Pinpoint the cell where the given text exists, returning its (X, Y) midpoint coordinate. 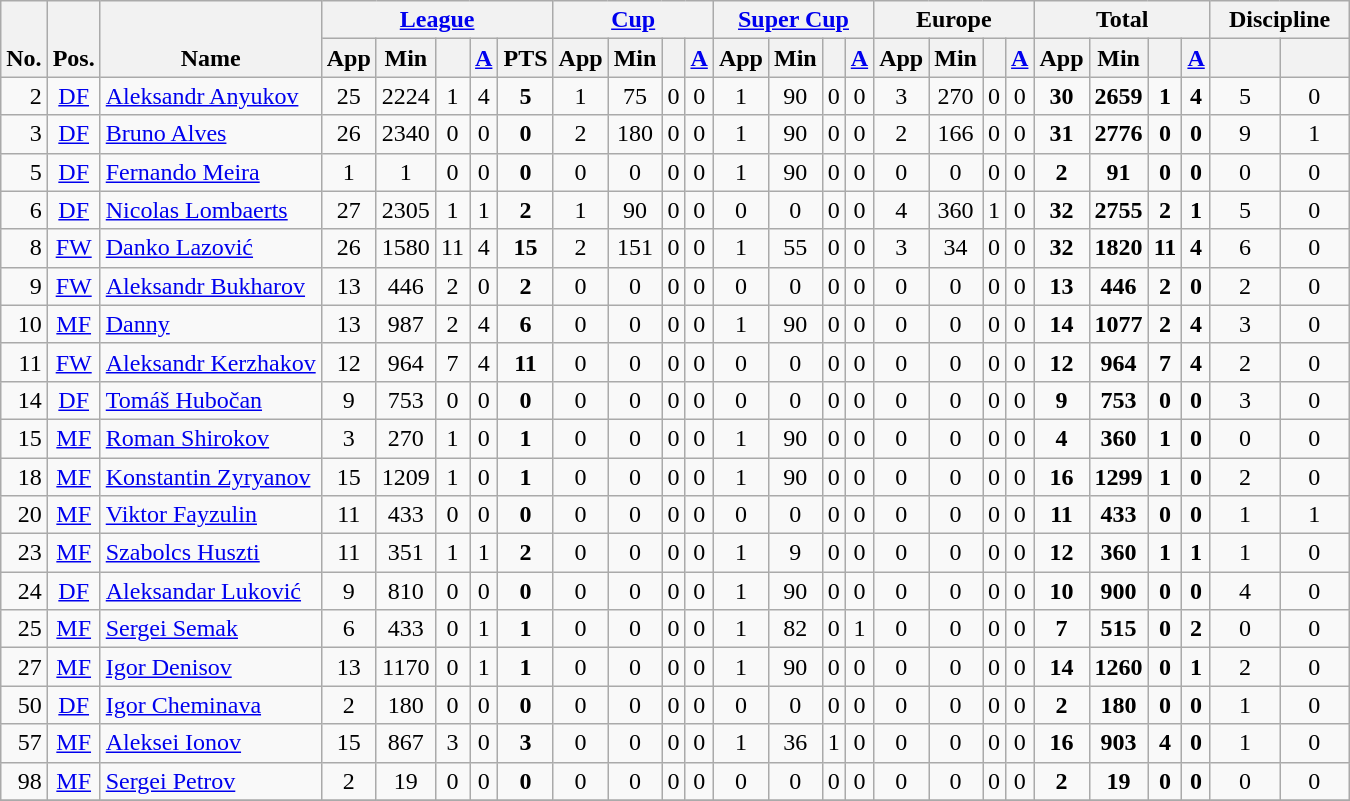
57 (24, 743)
1170 (406, 667)
Aleksandar Luković (210, 591)
1580 (406, 248)
351 (406, 553)
98 (24, 781)
30 (1062, 96)
Europe (954, 20)
Danny (210, 324)
50 (24, 705)
2776 (1118, 134)
League (437, 20)
867 (406, 743)
810 (406, 591)
23 (24, 553)
No. (24, 39)
Tomáš Hubočan (210, 400)
2755 (1118, 210)
Bruno Alves (210, 134)
Igor Denisov (210, 667)
Roman Shirokov (210, 438)
55 (795, 248)
2340 (406, 134)
Konstantin Zyryanov (210, 477)
1077 (1118, 324)
Aleksandr Kerzhakov (210, 362)
8 (24, 248)
Aleksei Ionov (210, 743)
PTS (526, 58)
Viktor Fayzulin (210, 515)
Super Cup (793, 20)
900 (1118, 591)
Szabolcs Huszti (210, 553)
1209 (406, 477)
2305 (406, 210)
34 (956, 248)
Discipline (1280, 20)
1820 (1118, 248)
Cup (633, 20)
151 (635, 248)
75 (635, 96)
1260 (1118, 667)
Aleksandr Bukharov (210, 286)
Name (210, 39)
Sergei Petrov (210, 781)
2224 (406, 96)
18 (24, 477)
Danko Lazović (210, 248)
Igor Cheminava (210, 705)
24 (24, 591)
91 (1118, 172)
Sergei Semak (210, 629)
903 (1118, 743)
Fernando Meira (210, 172)
Total (1122, 20)
20 (24, 515)
166 (956, 134)
515 (1118, 629)
1299 (1118, 477)
31 (1062, 134)
Pos. (74, 39)
Aleksandr Anyukov (210, 96)
Nicolas Lombaerts (210, 210)
2659 (1118, 96)
82 (795, 629)
987 (406, 324)
36 (795, 743)
